Detect which cell encompasses the target text, then output its [x, y] center coordinate. 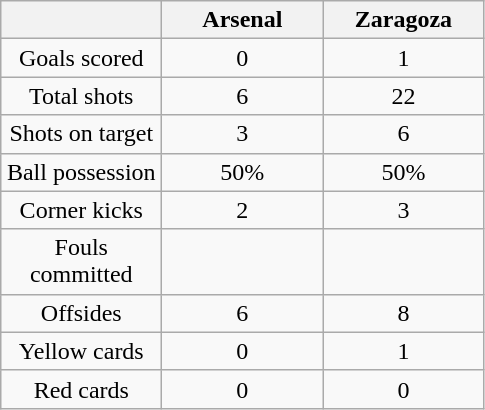
22 [404, 96]
Offsides [82, 313]
8 [404, 313]
Ball possession [82, 172]
Corner kicks [82, 210]
Shots on target [82, 134]
Red cards [82, 389]
Yellow cards [82, 351]
Zaragoza [404, 20]
Total shots [82, 96]
Fouls committed [82, 262]
2 [242, 210]
Goals scored [82, 58]
Arsenal [242, 20]
